Scan for the cell matching the given text and deliver its [x, y] coordinate at center. 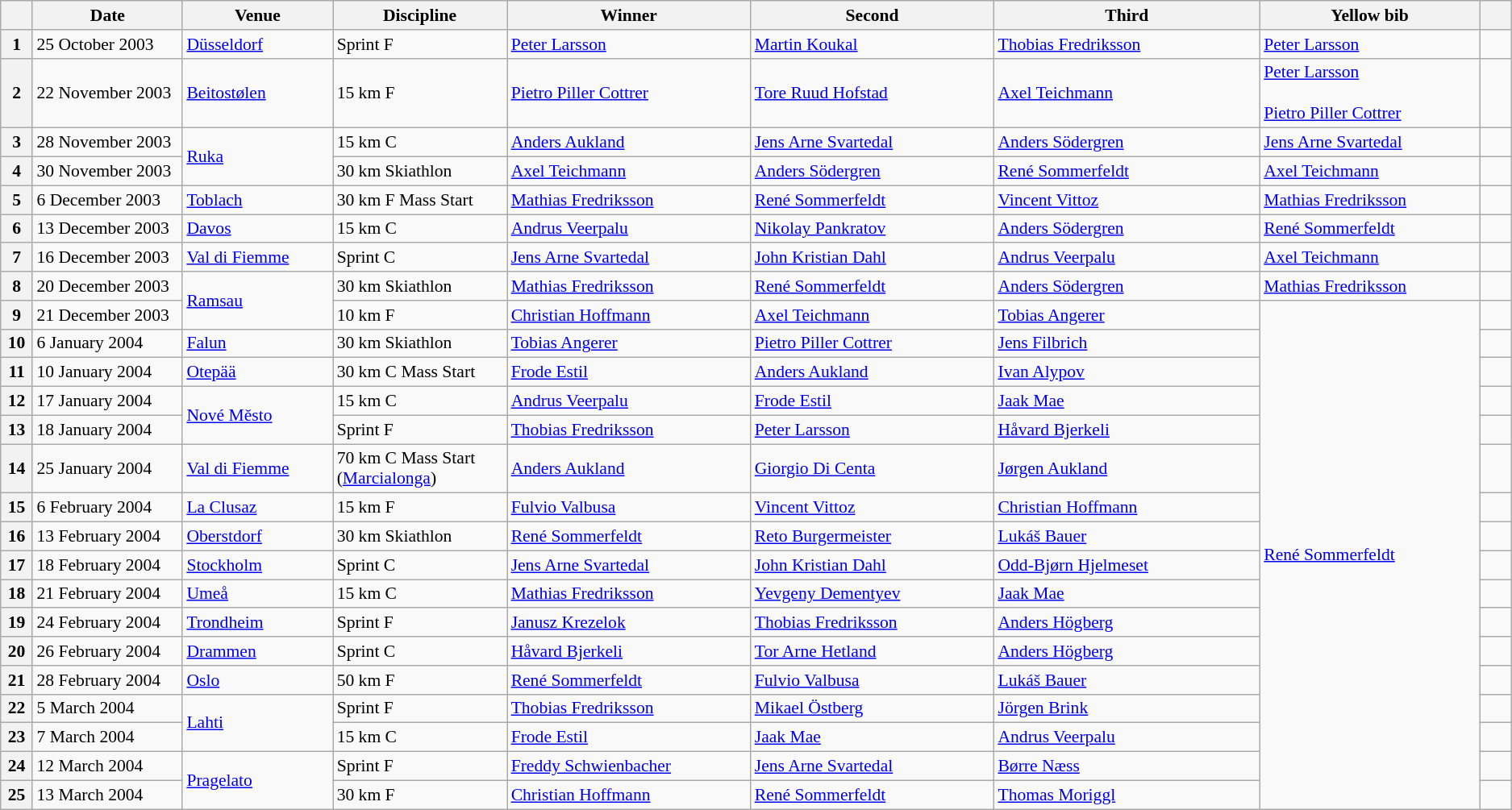
Thomas Moriggl [1127, 795]
Jørgen Aukland [1127, 469]
13 March 2004 [107, 795]
Børre Næss [1127, 766]
Mikael Östberg [873, 708]
20 [17, 651]
Jens Filbrich [1127, 343]
25 October 2003 [107, 44]
Stockholm [257, 565]
Peter Larsson Pietro Piller Cottrer [1369, 93]
7 [17, 258]
Drammen [257, 651]
19 [17, 623]
Ruka [257, 156]
3 [17, 143]
Davos [257, 229]
Nové Město [257, 416]
Date [107, 15]
Lahti [257, 722]
Beitostølen [257, 93]
22 [17, 708]
Third [1127, 15]
25 January 2004 [107, 469]
Ivan Alypov [1127, 372]
Odd-Bjørn Hjelmeset [1127, 565]
24 February 2004 [107, 623]
Umeå [257, 594]
22 November 2003 [107, 93]
Nikolay Pankratov [873, 229]
10 [17, 343]
21 [17, 680]
17 January 2004 [107, 401]
30 km F [420, 795]
16 [17, 537]
23 [17, 737]
17 [17, 565]
Janusz Krezelok [629, 623]
Falun [257, 343]
6 January 2004 [107, 343]
1 [17, 44]
28 November 2003 [107, 143]
21 December 2003 [107, 315]
6 February 2004 [107, 508]
6 [17, 229]
Ramsau [257, 300]
Freddy Schwienbacher [629, 766]
10 January 2004 [107, 372]
Giorgio Di Centa [873, 469]
5 March 2004 [107, 708]
Oberstdorf [257, 537]
Trondheim [257, 623]
25 [17, 795]
30 km C Mass Start [420, 372]
8 [17, 286]
Yellow bib [1369, 15]
13 February 2004 [107, 537]
Venue [257, 15]
16 December 2003 [107, 258]
11 [17, 372]
Otepää [257, 372]
Pragelato [257, 780]
26 February 2004 [107, 651]
Toblach [257, 200]
12 [17, 401]
18 January 2004 [107, 430]
9 [17, 315]
La Clusaz [257, 508]
13 [17, 430]
20 December 2003 [107, 286]
5 [17, 200]
12 March 2004 [107, 766]
Discipline [420, 15]
13 December 2003 [107, 229]
Düsseldorf [257, 44]
2 [17, 93]
14 [17, 469]
30 km F Mass Start [420, 200]
15 [17, 508]
18 February 2004 [107, 565]
7 March 2004 [107, 737]
Martin Koukal [873, 44]
4 [17, 172]
10 km F [420, 315]
Winner [629, 15]
Jörgen Brink [1127, 708]
Second [873, 15]
Oslo [257, 680]
30 November 2003 [107, 172]
21 February 2004 [107, 594]
Reto Burgermeister [873, 537]
Tor Arne Hetland [873, 651]
Yevgeny Dementyev [873, 594]
70 km C Mass Start (Marcialonga) [420, 469]
50 km F [420, 680]
24 [17, 766]
28 February 2004 [107, 680]
18 [17, 594]
6 December 2003 [107, 200]
Tore Ruud Hofstad [873, 93]
